Scan for the cell matching the given text and deliver its [x, y] coordinate at center. 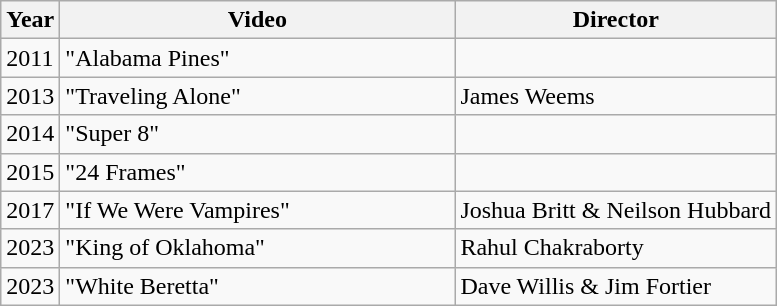
Joshua Britt & Neilson Hubbard [616, 210]
"White Beretta" [258, 286]
James Weems [616, 96]
Director [616, 20]
2011 [30, 58]
2017 [30, 210]
"Super 8" [258, 134]
2015 [30, 172]
"King of Oklahoma" [258, 248]
2013 [30, 96]
"Alabama Pines" [258, 58]
Year [30, 20]
Dave Willis & Jim Fortier [616, 286]
2014 [30, 134]
"If We Were Vampires" [258, 210]
"Traveling Alone" [258, 96]
"24 Frames" [258, 172]
Rahul Chakraborty [616, 248]
Video [258, 20]
